From the cell containing the given text, extract its center point as [x, y] coordinate. 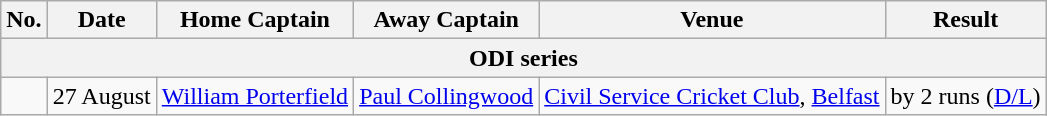
Result [966, 20]
Away Captain [446, 20]
William Porterfield [254, 96]
No. [24, 20]
Home Captain [254, 20]
27 August [102, 96]
Date [102, 20]
by 2 runs (D/L) [966, 96]
Venue [712, 20]
Paul Collingwood [446, 96]
Civil Service Cricket Club, Belfast [712, 96]
ODI series [524, 58]
